Return (X, Y) of the center of cell containing provided text 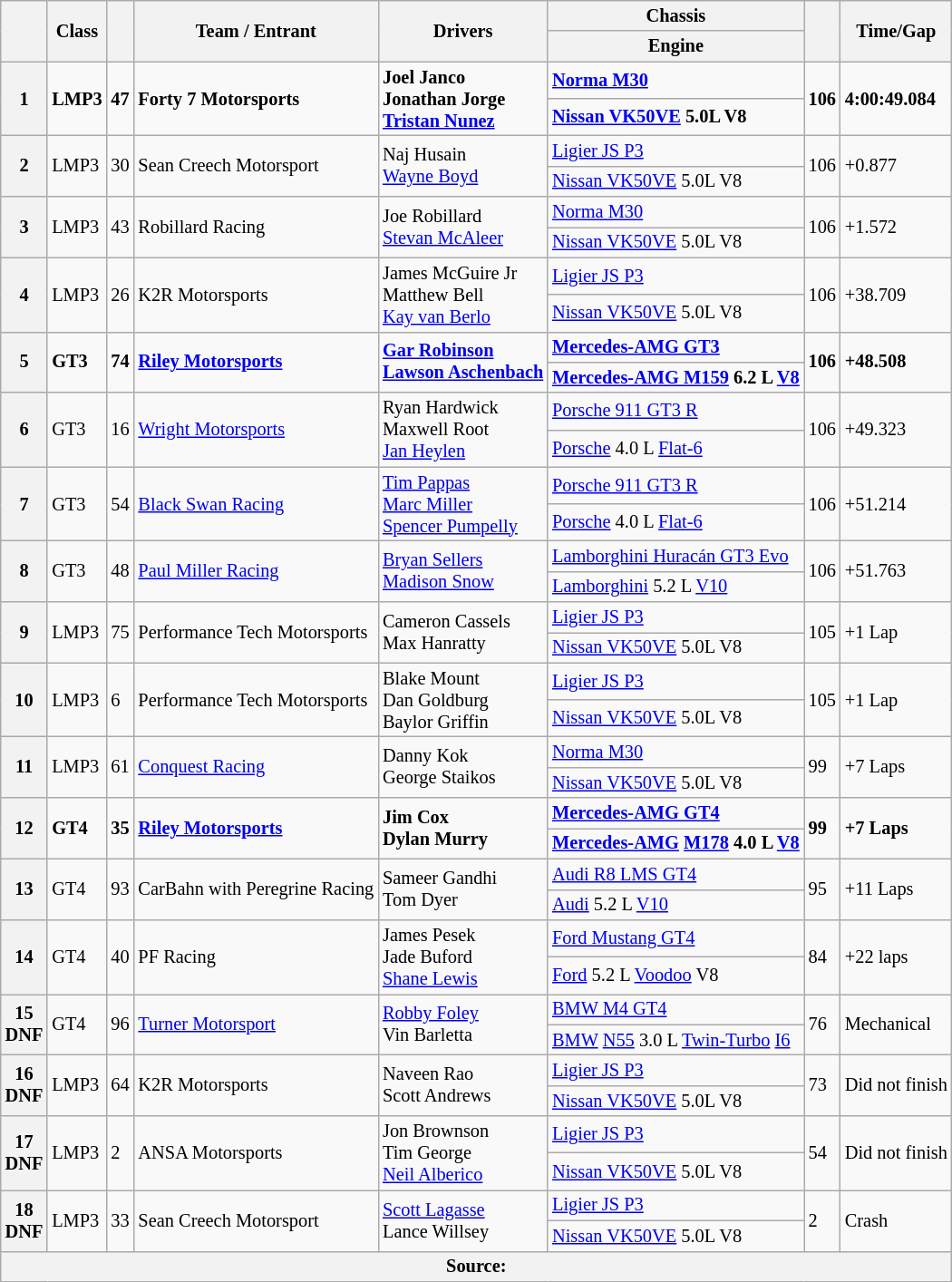
ANSA Motorsports (257, 1153)
Team / Entrant (257, 31)
Jim Cox Dylan Murry (462, 829)
Forty 7 Motorsports (257, 99)
Lamborghini Huracán GT3 Evo (675, 556)
61 (120, 767)
76 (822, 1025)
Conquest Racing (257, 767)
Scott Lagasse Lance Willsey (462, 1220)
Danny Kok George Staikos (462, 767)
43 (120, 227)
Bryan Sellers Madison Snow (462, 571)
14 (24, 957)
96 (120, 1025)
Joel Janco Jonathan Jorge Tristan Nunez (462, 99)
5 (24, 363)
+49.323 (896, 430)
Drivers (462, 31)
Black Swan Racing (257, 504)
3 (24, 227)
Cameron Cassels Max Hanratty (462, 633)
7 (24, 504)
Tim Pappas Marc Miller Spencer Pumpelly (462, 504)
Blake Mount Dan Goldburg Baylor Griffin (462, 700)
Jon Brownson Tim George Neil Alberico (462, 1153)
Robillard Racing (257, 227)
+48.508 (896, 363)
Mercedes-AMG M178 4.0 L V8 (675, 843)
Robby Foley Vin Barletta (462, 1025)
18DNF (24, 1220)
75 (120, 633)
BMW M4 GT4 (675, 1009)
+22 laps (896, 957)
PF Racing (257, 957)
26 (120, 295)
+51.214 (896, 504)
9 (24, 633)
Naveen Rao Scott Andrews (462, 1084)
15DNF (24, 1025)
74 (120, 363)
Ford Mustang GT4 (675, 937)
Crash (896, 1220)
Audi R8 LMS GT4 (675, 874)
64 (120, 1084)
Joe Robillard Stevan McAleer (462, 227)
73 (822, 1084)
Engine (675, 46)
Source: (477, 1267)
13 (24, 889)
Mercedes-AMG M159 6.2 L V8 (675, 377)
Sameer Gandhi Tom Dyer (462, 889)
Ford 5.2 L Voodoo V8 (675, 976)
Turner Motorsport (257, 1025)
8 (24, 571)
17DNF (24, 1153)
Ryan Hardwick Maxwell Root Jan Heylen (462, 430)
+11 Laps (896, 889)
84 (822, 957)
+1.572 (896, 227)
James McGuire Jr Matthew Bell Kay van Berlo (462, 295)
Paul Miller Racing (257, 571)
33 (120, 1220)
Time/Gap (896, 31)
CarBahn with Peregrine Racing (257, 889)
93 (120, 889)
Lamborghini 5.2 L V10 (675, 587)
40 (120, 957)
BMW N55 3.0 L Twin-Turbo I6 (675, 1040)
Naj Husain Wayne Boyd (462, 165)
Wright Motorsports (257, 430)
Class (76, 31)
4 (24, 295)
48 (120, 571)
30 (120, 165)
+51.763 (896, 571)
Mechanical (896, 1025)
95 (822, 889)
12 (24, 829)
16 (120, 430)
10 (24, 700)
4:00:49.084 (896, 99)
Audi 5.2 L V10 (675, 905)
Mercedes-AMG GT4 (675, 813)
Gar Robinson Lawson Aschenbach (462, 363)
47 (120, 99)
1 (24, 99)
+0.877 (896, 165)
Chassis (675, 15)
11 (24, 767)
Mercedes-AMG GT3 (675, 347)
+38.709 (896, 295)
35 (120, 829)
16DNF (24, 1084)
James Pesek Jade Buford Shane Lewis (462, 957)
